From the cell containing the given text, extract its center point as (x, y) coordinate. 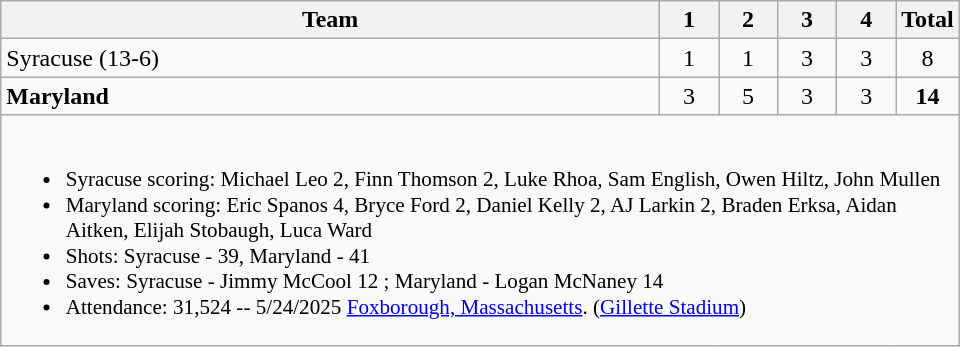
14 (928, 96)
Team (330, 20)
4 (866, 20)
8 (928, 58)
Syracuse (13-6) (330, 58)
Total (928, 20)
5 (748, 96)
Maryland (330, 96)
2 (748, 20)
